Find where the given text appears and provide that cell's center as [x, y] coordinate. 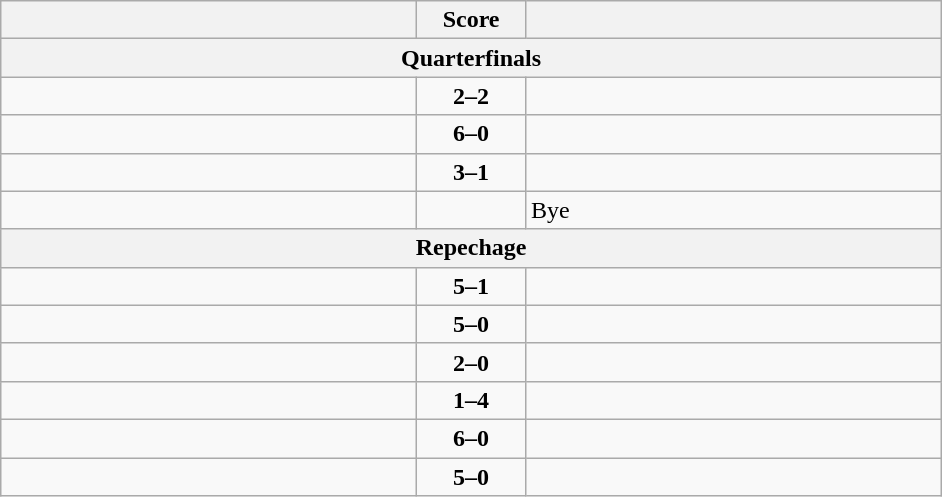
2–2 [472, 96]
Bye [733, 210]
Quarterfinals [472, 58]
Repechage [472, 248]
3–1 [472, 172]
Score [472, 20]
1–4 [472, 400]
5–1 [472, 286]
2–0 [472, 362]
